Provide the (x, y) coordinate of the cell's center where the given text is located.  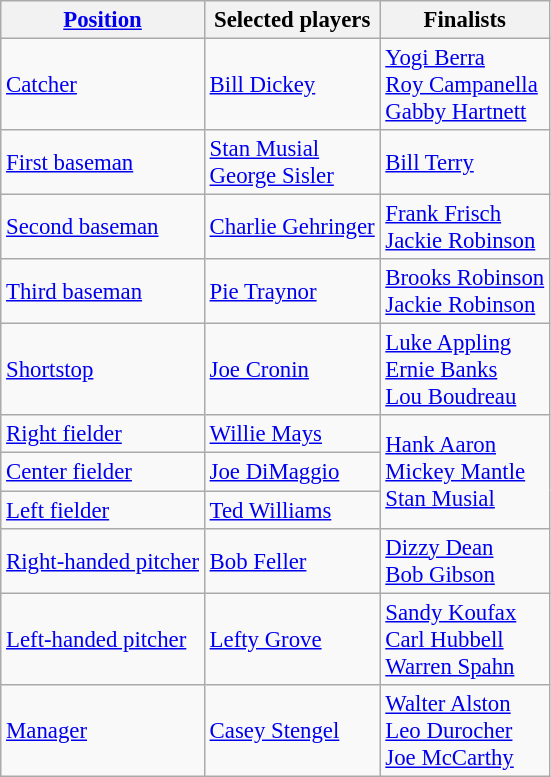
Ted Williams (292, 510)
Bill Terry (464, 162)
Casey Stengel (292, 730)
Joe DiMaggio (292, 472)
Hank AaronMickey MantleStan Musial (464, 472)
Manager (103, 730)
Luke ApplingErnie BanksLou Boudreau (464, 370)
Walter AlstonLeo DurocherJoe McCarthy (464, 730)
Sandy KoufaxCarl HubbellWarren Spahn (464, 639)
Right-handed pitcher (103, 560)
Right fielder (103, 435)
Bill Dickey (292, 85)
Willie Mays (292, 435)
Catcher (103, 85)
Third baseman (103, 292)
Selected players (292, 20)
Center fielder (103, 472)
Shortstop (103, 370)
Dizzy DeanBob Gibson (464, 560)
First baseman (103, 162)
Bob Feller (292, 560)
Yogi BerraRoy CampanellaGabby Hartnett (464, 85)
Finalists (464, 20)
Left-handed pitcher (103, 639)
Second baseman (103, 228)
Lefty Grove (292, 639)
Frank FrischJackie Robinson (464, 228)
Charlie Gehringer (292, 228)
Position (103, 20)
Stan MusialGeorge Sisler (292, 162)
Joe Cronin (292, 370)
Left fielder (103, 510)
Brooks RobinsonJackie Robinson (464, 292)
Pie Traynor (292, 292)
